Identify which cell holds the provided text, then report its [x, y] central coordinate. 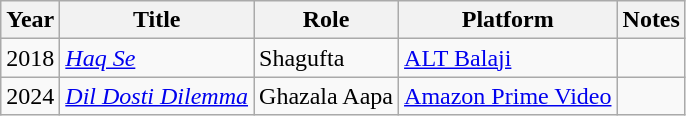
Title [157, 20]
Shagufta [326, 58]
Year [30, 20]
Amazon Prime Video [508, 96]
Platform [508, 20]
Dil Dosti Dilemma [157, 96]
Notes [651, 20]
2018 [30, 58]
Role [326, 20]
2024 [30, 96]
Haq Se [157, 58]
Ghazala Aapa [326, 96]
ALT Balaji [508, 58]
